Determine the (X, Y) coordinate at the center of the cell enclosing the given text.  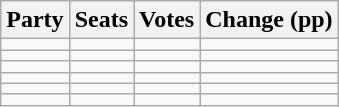
Seats (101, 20)
Votes (167, 20)
Party (35, 20)
Change (pp) (269, 20)
